Return the [x, y] coordinate for the center point of the cell that contains the specified text.  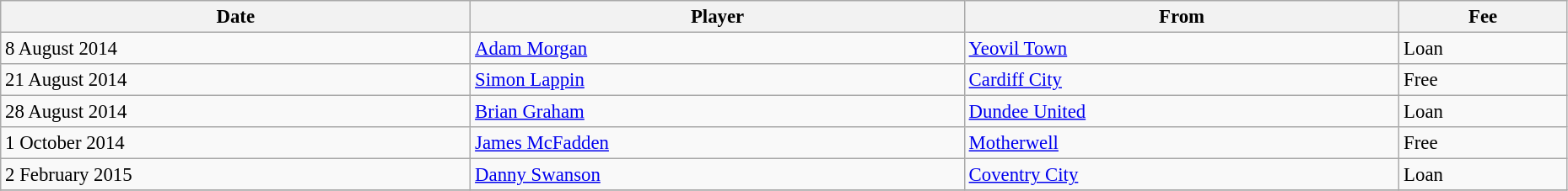
Danny Swanson [717, 175]
Motherwell [1182, 143]
Coventry City [1182, 175]
Dundee United [1182, 112]
28 August 2014 [236, 112]
2 February 2015 [236, 175]
From [1182, 17]
Adam Morgan [717, 49]
8 August 2014 [236, 49]
Simon Lappin [717, 80]
Fee [1483, 17]
21 August 2014 [236, 80]
Brian Graham [717, 112]
Yeovil Town [1182, 49]
1 October 2014 [236, 143]
Cardiff City [1182, 80]
James McFadden [717, 143]
Date [236, 17]
Player [717, 17]
